Search for the cell housing the specified text and yield its (x, y) center coordinate. 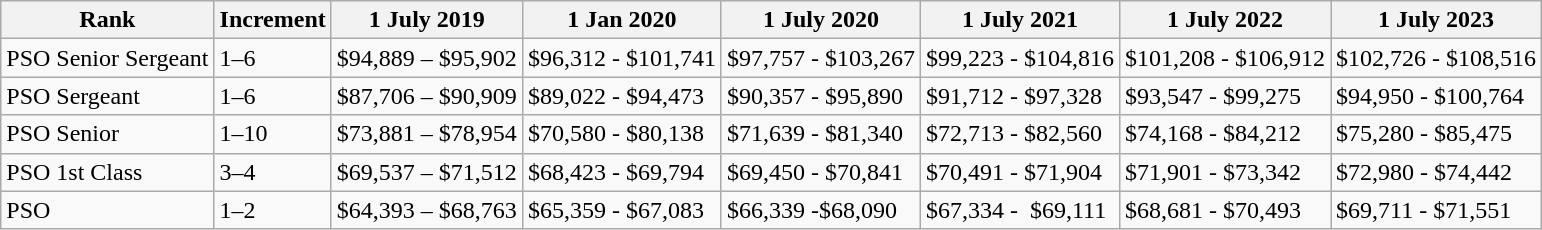
$97,757 - $103,267 (820, 58)
1–10 (272, 134)
$71,901 - $73,342 (1226, 172)
1 July 2022 (1226, 20)
$68,423 - $69,794 (622, 172)
$87,706 – $90,909 (426, 96)
$94,889 – $95,902 (426, 58)
$66,339 -$68,090 (820, 210)
3–4 (272, 172)
$65,359 - $67,083 (622, 210)
Rank (108, 20)
$64,393 – $68,763 (426, 210)
PSO (108, 210)
1 July 2021 (1020, 20)
$102,726 - $108,516 (1436, 58)
$96,312 - $101,741 (622, 58)
1 July 2020 (820, 20)
1 July 2019 (426, 20)
Increment (272, 20)
1–2 (272, 210)
1 Jan 2020 (622, 20)
1 July 2023 (1436, 20)
PSO Sergeant (108, 96)
$91,712 - $97,328 (1020, 96)
$69,711 - $71,551 (1436, 210)
PSO 1st Class (108, 172)
$99,223 - $104,816 (1020, 58)
$72,980 - $74,442 (1436, 172)
$70,580 - $80,138 (622, 134)
$72,713 - $82,560 (1020, 134)
$73,881 – $78,954 (426, 134)
$74,168 - $84,212 (1226, 134)
$69,537 – $71,512 (426, 172)
$90,357 - $95,890 (820, 96)
$93,547 - $99,275 (1226, 96)
$70,491 - $71,904 (1020, 172)
$89,022 - $94,473 (622, 96)
PSO Senior Sergeant (108, 58)
$101,208 - $106,912 (1226, 58)
$75,280 - $85,475 (1436, 134)
$69,450 - $70,841 (820, 172)
$94,950 - $100,764 (1436, 96)
$67,334 - $69,111 (1020, 210)
$71,639 - $81,340 (820, 134)
$68,681 - $70,493 (1226, 210)
PSO Senior (108, 134)
